Find where the given text appears and provide that cell's center as [X, Y] coordinate. 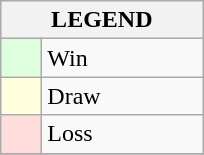
Win [122, 58]
Draw [122, 96]
LEGEND [102, 20]
Loss [122, 134]
